For the text-containing cell, return its midpoint in (x, y) coordinate format. 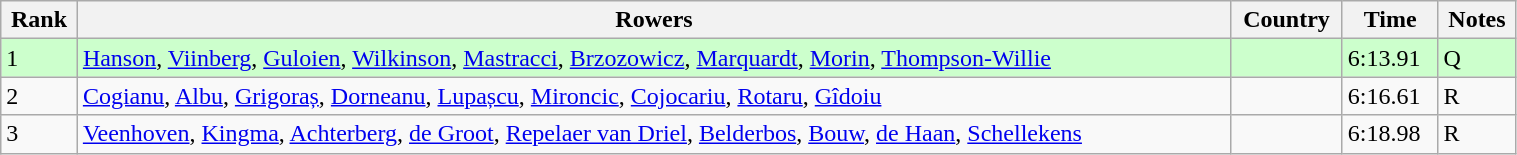
Country (1287, 20)
6:13.91 (1390, 58)
Cogianu, Albu, Grigoraș, Dorneanu, Lupașcu, Mironcic, Cojocariu, Rotaru, Gîdoiu (654, 96)
Rank (40, 20)
Rowers (654, 20)
Notes (1477, 20)
6:18.98 (1390, 134)
2 (40, 96)
1 (40, 58)
6:16.61 (1390, 96)
Hanson, Viinberg, Guloien, Wilkinson, Mastracci, Brzozowicz, Marquardt, Morin, Thompson-Willie (654, 58)
Veenhoven, Kingma, Achterberg, de Groot, Repelaer van Driel, Belderbos, Bouw, de Haan, Schellekens (654, 134)
Q (1477, 58)
3 (40, 134)
Time (1390, 20)
